Identify which cell holds the provided text, then report its [X, Y] central coordinate. 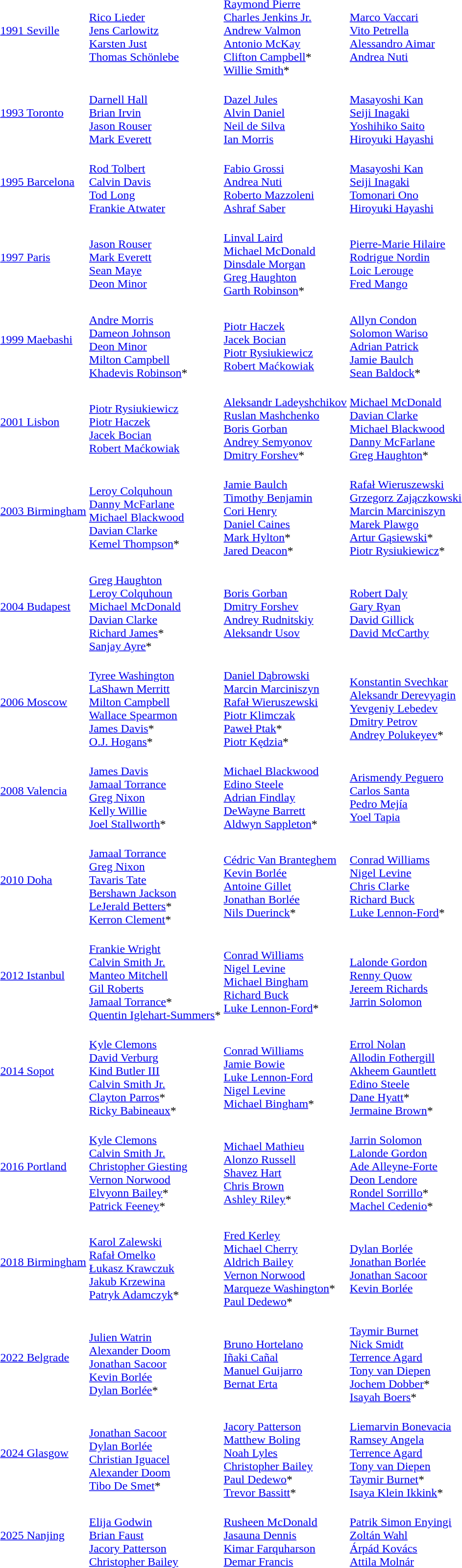
Jamaal TorranceGreg NixonTavaris TateBershawn JacksonLeJerald Betters*Kerron Clement* [155, 880]
Jonathan SacoorDylan BorléeChristian IguacelAlexander Doom Tibo De Smet* [155, 1453]
Piotr RysiukiewiczPiotr HaczekJacek BocianRobert Maćkowiak [155, 422]
Greg HaughtonLeroy ColquhounMichael McDonaldDavian ClarkeRichard James*Sanjay Ayre* [155, 606]
Conrad WilliamsNigel LevineMichael BinghamRichard BuckLuke Lennon-Ford* [285, 975]
Rod TolbertCalvin DavisTod LongFrankie Atwater [155, 182]
Karol ZalewskiRafał OmelkoŁukasz KrawczukJakub KrzewinaPatryk Adamczyk* [155, 1262]
Boris GorbanDmitry ForshevAndrey RudnitskiyAleksandr Usov [285, 606]
Michael MathieuAlonzo RussellShavez HartChris BrownAshley Riley* [285, 1166]
Leroy ColquhounDanny McFarlaneMichael BlackwoodDavian ClarkeKemel Thompson* [155, 511]
Fabio GrossiAndrea NutiRoberto MazzoleniAshraf Saber [285, 182]
Darnell HallBrian IrvinJason RouserMark Everett [155, 113]
Fred KerleyMichael CherryAldrich BaileyVernon NorwoodMarqueze Washington*Paul Dedewo* [285, 1262]
Kyle ClemonsDavid VerburgKind Butler IIICalvin Smith Jr.Clayton Parros*Ricky Babineaux* [155, 1071]
Bruno HortelanoIñaki CañalManuel GuijarroBernat Erta [285, 1357]
Linval LairdMichael McDonaldDinsdale MorganGreg HaughtonGarth Robinson* [285, 258]
Kyle ClemonsCalvin Smith Jr.Christopher GiestingVernon NorwoodElvyonn Bailey*Patrick Feeney* [155, 1166]
Jamie BaulchTimothy BenjaminCori HenryDaniel CainesMark Hylton*Jared Deacon* [285, 511]
Frankie WrightCalvin Smith Jr.Manteo MitchellGil RobertsJamaal Torrance*Quentin Iglehart-Summers* [155, 975]
Tyree WashingtonLaShawn MerrittMilton CampbellWallace SpearmonJames Davis*O.J. Hogans* [155, 702]
Jacory PattersonMatthew BolingNoah LylesChristopher Bailey Paul Dedewo* Trevor Bassitt* [285, 1453]
Dazel JulesAlvin DanielNeil de SilvaIan Morris [285, 113]
Daniel DąbrowskiMarcin MarciniszynRafał WieruszewskiPiotr KlimczakPaweł Ptak*Piotr Kędzia* [285, 702]
Aleksandr LadeyshchikovRuslan MashchenkoBoris GorbanAndrey SemyonovDmitry Forshev* [285, 422]
Piotr HaczekJacek BocianPiotr RysiukiewiczRobert Maćkowiak [285, 340]
Cédric Van BranteghemKevin BorléeAntoine GilletJonathan BorléeNils Duerinck* [285, 880]
Andre MorrisDameon JohnsonDeon MinorMilton CampbellKhadevis Robinson* [155, 340]
Jason RouserMark EverettSean MayeDeon Minor [155, 258]
Michael BlackwoodEdino SteeleAdrian FindlayDeWayne BarrettAldwyn Sappleton* [285, 791]
Conrad WilliamsJamie BowieLuke Lennon-FordNigel LevineMichael Bingham* [285, 1071]
James DavisJamaal TorranceGreg NixonKelly WillieJoel Stallworth* [155, 791]
Julien WatrinAlexander DoomJonathan SacoorKevin BorléeDylan Borlée* [155, 1357]
